Find where the given text appears and provide that cell's center as [X, Y] coordinate. 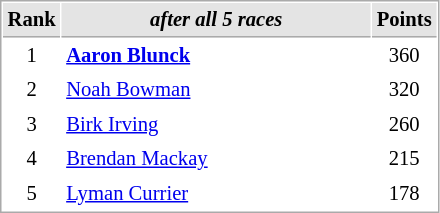
Points [404, 20]
5 [32, 194]
Brendan Mackay [216, 158]
after all 5 races [216, 20]
Rank [32, 20]
215 [404, 158]
260 [404, 124]
Noah Bowman [216, 90]
1 [32, 56]
320 [404, 90]
3 [32, 124]
178 [404, 194]
360 [404, 56]
Aaron Blunck [216, 56]
2 [32, 90]
Lyman Currier [216, 194]
Birk Irving [216, 124]
4 [32, 158]
